From the cell containing the given text, extract its center point as (x, y) coordinate. 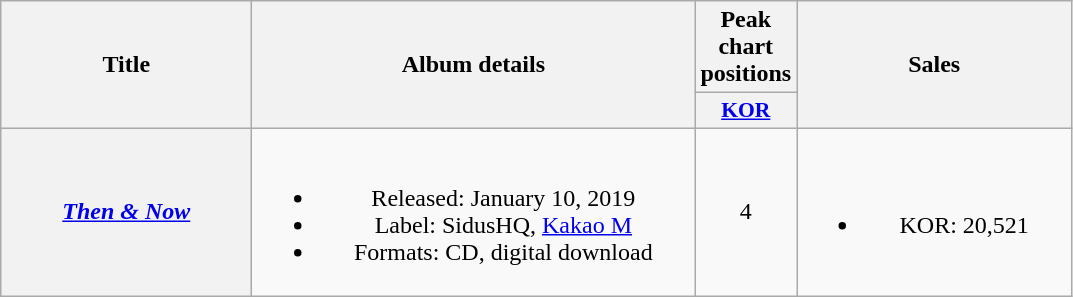
KOR: 20,521 (934, 212)
Sales (934, 65)
KOR (746, 111)
Peak chart positions (746, 47)
Released: January 10, 2019 Label: SidusHQ, Kakao MFormats: CD, digital download (474, 212)
Then & Now (126, 212)
Title (126, 65)
Album details (474, 65)
4 (746, 212)
